Determine the (X, Y) coordinate at the center of the cell enclosing the given text.  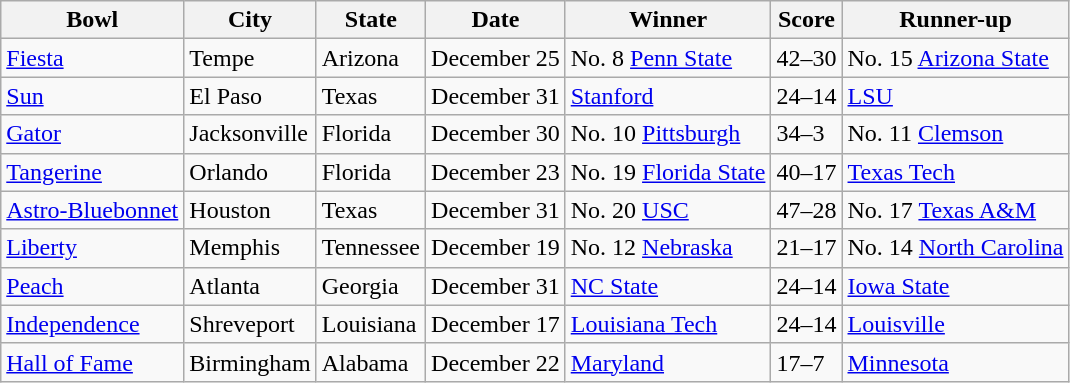
Tempe (250, 58)
Sun (92, 96)
December 25 (496, 58)
No. 11 Clemson (956, 134)
Minnesota (956, 362)
No. 17 Texas A&M (956, 210)
Winner (668, 20)
December 22 (496, 362)
Tennessee (370, 248)
Independence (92, 324)
Texas Tech (956, 172)
December 17 (496, 324)
Hall of Fame (92, 362)
No. 19 Florida State (668, 172)
Bowl (92, 20)
Peach (92, 286)
Alabama (370, 362)
Maryland (668, 362)
Houston (250, 210)
December 30 (496, 134)
42–30 (806, 58)
LSU (956, 96)
Atlanta (250, 286)
Shreveport (250, 324)
No. 10 Pittsburgh (668, 134)
Stanford (668, 96)
NC State (668, 286)
Memphis (250, 248)
Tangerine (92, 172)
Louisiana (370, 324)
Score (806, 20)
December 23 (496, 172)
Date (496, 20)
Gator (92, 134)
Jacksonville (250, 134)
City (250, 20)
No. 8 Penn State (668, 58)
Liberty (92, 248)
No. 14 North Carolina (956, 248)
Fiesta (92, 58)
47–28 (806, 210)
December 19 (496, 248)
Georgia (370, 286)
El Paso (250, 96)
State (370, 20)
No. 15 Arizona State (956, 58)
34–3 (806, 134)
No. 20 USC (668, 210)
Arizona (370, 58)
No. 12 Nebraska (668, 248)
Louisville (956, 324)
17–7 (806, 362)
Runner-up (956, 20)
Louisiana Tech (668, 324)
21–17 (806, 248)
Astro-Bluebonnet (92, 210)
Iowa State (956, 286)
40–17 (806, 172)
Birmingham (250, 362)
Orlando (250, 172)
